Search for the cell housing the specified text and yield its [x, y] center coordinate. 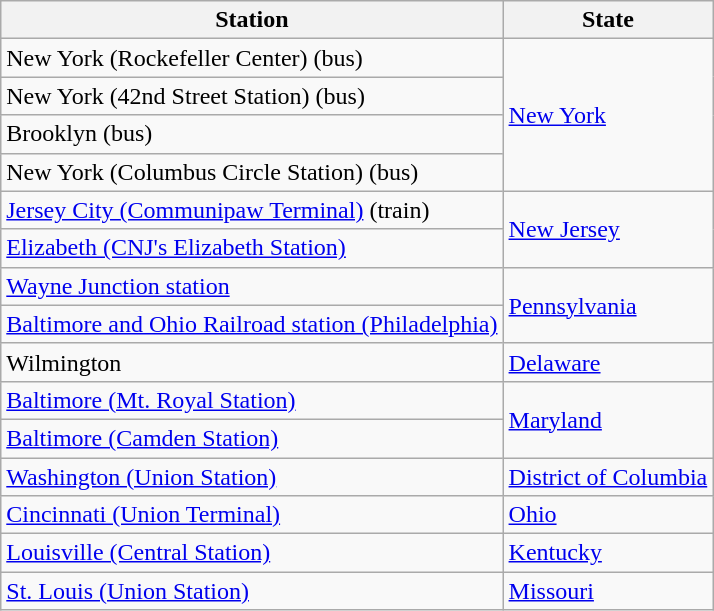
New York [608, 115]
New York (Rockefeller Center) (bus) [252, 58]
Delaware [608, 362]
Missouri [608, 591]
Wilmington [252, 362]
Brooklyn (bus) [252, 134]
Station [252, 20]
Ohio [608, 515]
Baltimore and Ohio Railroad station (Philadelphia) [252, 324]
Louisville (Central Station) [252, 553]
Baltimore (Camden Station) [252, 438]
Kentucky [608, 553]
Washington (Union Station) [252, 477]
Baltimore (Mt. Royal Station) [252, 400]
Elizabeth (CNJ's Elizabeth Station) [252, 248]
New York (Columbus Circle Station) (bus) [252, 172]
State [608, 20]
St. Louis (Union Station) [252, 591]
District of Columbia [608, 477]
New York (42nd Street Station) (bus) [252, 96]
Jersey City (Communipaw Terminal) (train) [252, 210]
Pennsylvania [608, 305]
Cincinnati (Union Terminal) [252, 515]
New Jersey [608, 229]
Wayne Junction station [252, 286]
Maryland [608, 419]
